Detect which cell encompasses the target text, then output its (x, y) center coordinate. 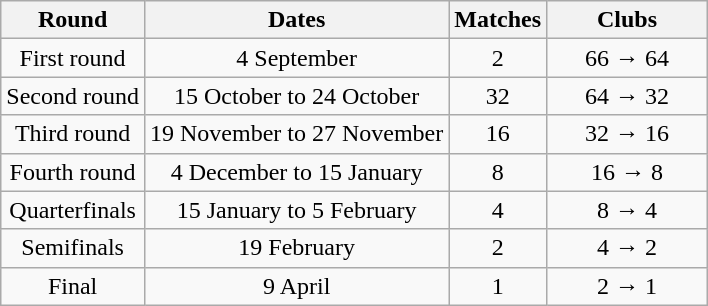
15 October to 24 October (296, 96)
8 (498, 172)
Second round (73, 96)
Semifinals (73, 248)
15 January to 5 February (296, 210)
16 (498, 134)
Fourth round (73, 172)
Round (73, 20)
Final (73, 286)
First round (73, 58)
32 → 16 (628, 134)
Dates (296, 20)
4 December to 15 January (296, 172)
4 September (296, 58)
9 April (296, 286)
2 → 1 (628, 286)
Quarterfinals (73, 210)
Matches (498, 20)
1 (498, 286)
16 → 8 (628, 172)
4 → 2 (628, 248)
19 February (296, 248)
32 (498, 96)
19 November to 27 November (296, 134)
Clubs (628, 20)
8 → 4 (628, 210)
66 → 64 (628, 58)
64 → 32 (628, 96)
Third round (73, 134)
4 (498, 210)
